Scan for the cell matching the given text and deliver its [X, Y] coordinate at center. 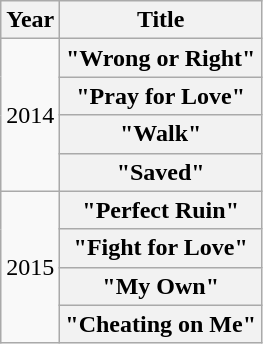
"Walk" [161, 134]
"Cheating on Me" [161, 324]
2015 [30, 267]
"Saved" [161, 172]
Title [161, 20]
"Fight for Love" [161, 248]
"My Own" [161, 286]
"Pray for Love" [161, 96]
"Perfect Ruin" [161, 210]
Year [30, 20]
2014 [30, 115]
"Wrong or Right" [161, 58]
